Detect which cell encompasses the target text, then output its (x, y) center coordinate. 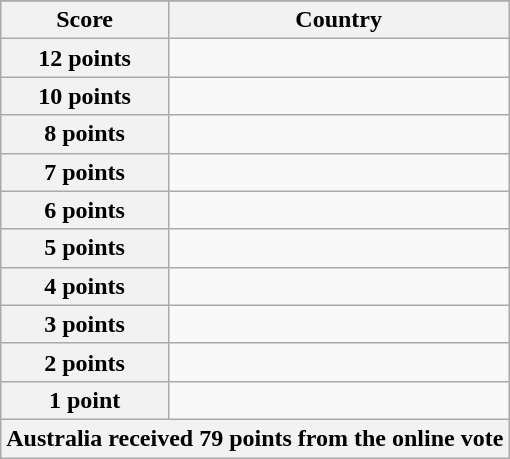
2 points (85, 362)
Australia received 79 points from the online vote (255, 438)
10 points (85, 96)
8 points (85, 134)
6 points (85, 210)
1 point (85, 400)
Score (85, 20)
Country (338, 20)
7 points (85, 172)
3 points (85, 324)
5 points (85, 248)
12 points (85, 58)
4 points (85, 286)
